Search for the cell housing the specified text and yield its [X, Y] center coordinate. 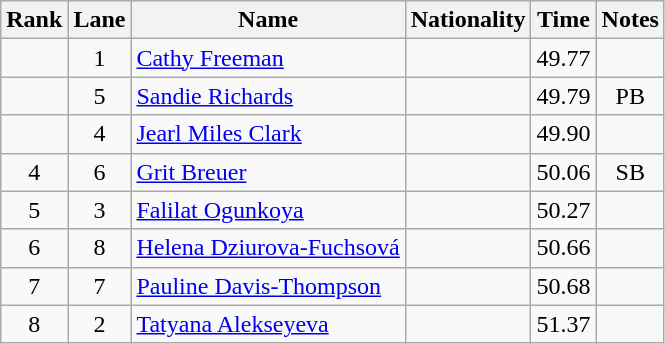
Nationality [468, 20]
50.66 [564, 248]
PB [630, 96]
Cathy Freeman [268, 58]
49.77 [564, 58]
Time [564, 20]
Helena Dziurova-Fuchsová [268, 248]
49.79 [564, 96]
Tatyana Alekseyeva [268, 324]
50.27 [564, 210]
50.68 [564, 286]
Jearl Miles Clark [268, 134]
Falilat Ogunkoya [268, 210]
49.90 [564, 134]
3 [100, 210]
Sandie Richards [268, 96]
50.06 [564, 172]
Rank [34, 20]
Lane [100, 20]
SB [630, 172]
2 [100, 324]
Name [268, 20]
Notes [630, 20]
51.37 [564, 324]
Pauline Davis-Thompson [268, 286]
1 [100, 58]
Grit Breuer [268, 172]
